Determine the (x, y) coordinate at the center of the cell enclosing the given text.  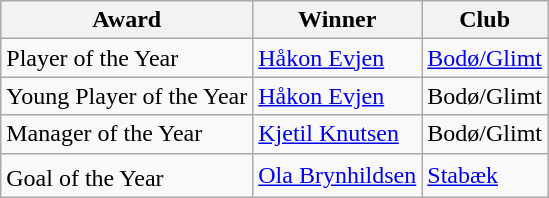
Young Player of the Year (127, 96)
Goal of the Year (127, 176)
Kjetil Knutsen (338, 134)
Ola Brynhildsen (338, 176)
Player of the Year (127, 58)
Winner (338, 20)
Manager of the Year (127, 134)
Club (485, 20)
Stabæk (485, 176)
Award (127, 20)
